For the text-containing cell, return its midpoint in (x, y) coordinate format. 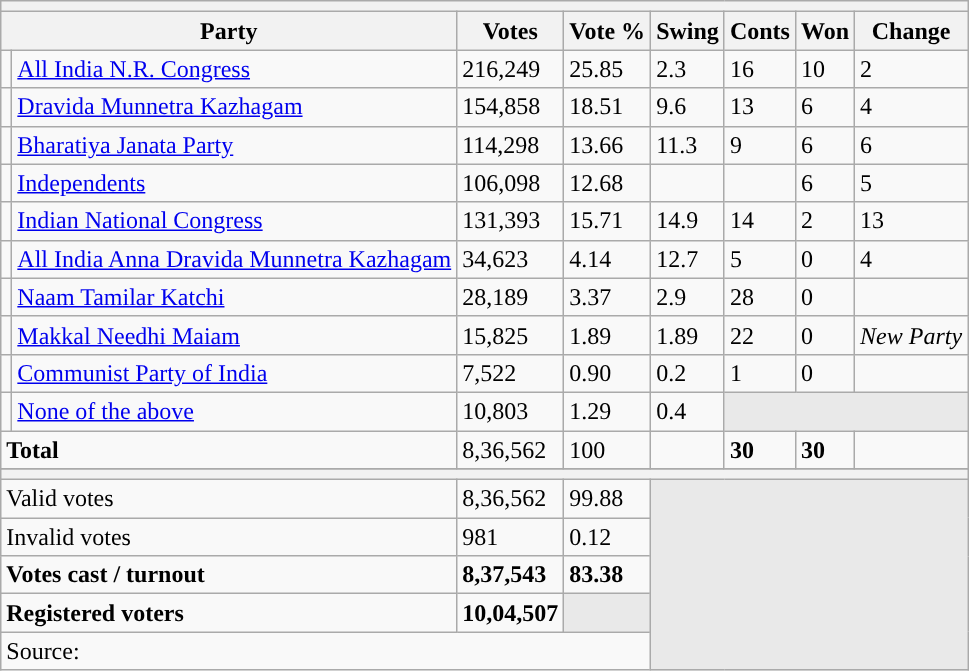
2.3 (688, 69)
Won (824, 31)
All India Anna Dravida Munnetra Kazhagam (234, 259)
9 (760, 145)
22 (760, 335)
216,249 (510, 69)
7,522 (510, 373)
Dravida Munnetra Kazhagam (234, 107)
11.3 (688, 145)
14 (760, 221)
28 (760, 297)
154,858 (510, 107)
9.6 (688, 107)
83.38 (608, 575)
131,393 (510, 221)
34,623 (510, 259)
10,04,507 (510, 613)
106,098 (510, 183)
0.2 (688, 373)
114,298 (510, 145)
Bharatiya Janata Party (234, 145)
4.14 (608, 259)
13.66 (608, 145)
Conts (760, 31)
Naam Tamilar Katchi (234, 297)
0.12 (608, 537)
Votes cast / turnout (229, 575)
16 (760, 69)
Vote % (608, 31)
981 (510, 537)
15.71 (608, 221)
Registered voters (229, 613)
Communist Party of India (234, 373)
99.88 (608, 499)
100 (608, 449)
15,825 (510, 335)
None of the above (234, 411)
12.68 (608, 183)
1.29 (608, 411)
25.85 (608, 69)
12.7 (688, 259)
8,37,543 (510, 575)
Valid votes (229, 499)
3.37 (608, 297)
Change (912, 31)
1 (760, 373)
Party (229, 31)
Source: (484, 651)
0.4 (688, 411)
Makkal Needhi Maiam (234, 335)
14.9 (688, 221)
2.9 (688, 297)
Swing (688, 31)
28,189 (510, 297)
10,803 (510, 411)
Total (229, 449)
Invalid votes (229, 537)
0.90 (608, 373)
Votes (510, 31)
All India N.R. Congress (234, 69)
10 (824, 69)
Indian National Congress (234, 221)
New Party (912, 335)
Independents (234, 183)
18.51 (608, 107)
